From the cell containing the given text, extract its center point as [x, y] coordinate. 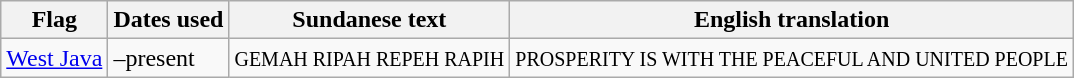
PROSPERITY IS WITH THE PEACEFUL AND UNITED PEOPLE [792, 58]
Dates used [168, 20]
Flag [54, 20]
–present [168, 58]
English translation [792, 20]
Sundanese text [370, 20]
GEMAH RIPAH REPEH RAPIH [370, 58]
West Java [54, 58]
